Locate the cell with the specified text and output its [x, y] center coordinate. 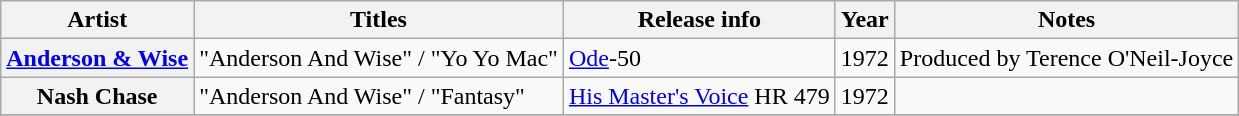
"Anderson And Wise" / "Fantasy" [379, 96]
"Anderson And Wise" / "Yo Yo Mac" [379, 58]
Titles [379, 20]
Anderson & Wise [98, 58]
Nash Chase [98, 96]
Year [864, 20]
Artist [98, 20]
Notes [1066, 20]
Produced by Terence O'Neil-Joyce [1066, 58]
His Master's Voice HR 479 [699, 96]
Release info [699, 20]
Ode-50 [699, 58]
